Detect which cell encompasses the target text, then output its (x, y) center coordinate. 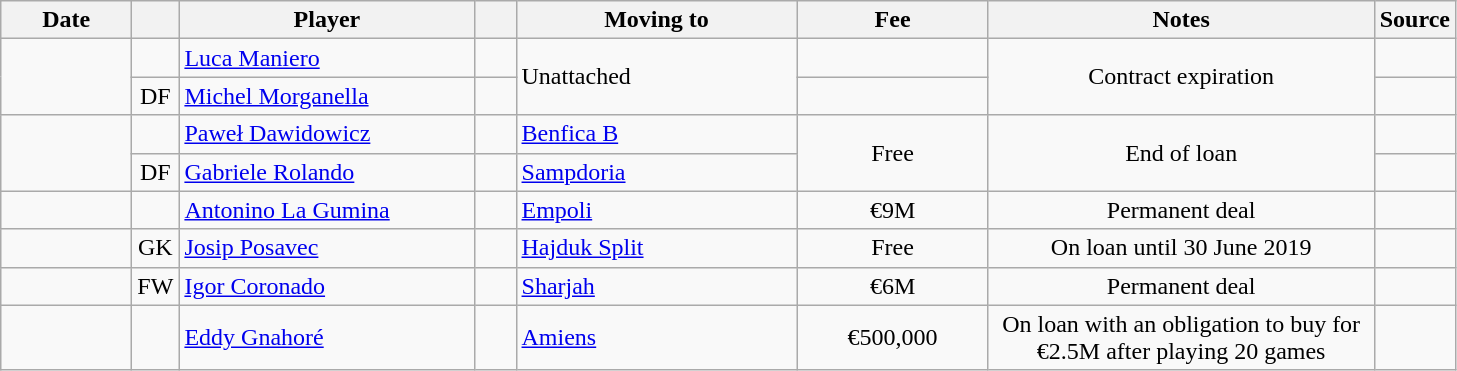
Luca Maniero (327, 58)
Player (327, 20)
Hajduk Split (656, 248)
Amiens (656, 338)
Moving to (656, 20)
On loan with an obligation to buy for €2.5M after playing 20 games (1181, 338)
Empoli (656, 210)
Contract expiration (1181, 77)
Source (1414, 20)
End of loan (1181, 153)
Date (66, 20)
Eddy Gnahoré (327, 338)
€500,000 (892, 338)
Josip Posavec (327, 248)
Paweł Dawidowicz (327, 134)
On loan until 30 June 2019 (1181, 248)
Gabriele Rolando (327, 172)
Notes (1181, 20)
Sampdoria (656, 172)
Igor Coronado (327, 286)
Benfica B (656, 134)
FW (156, 286)
€9M (892, 210)
Unattached (656, 77)
Michel Morganella (327, 96)
Antonino La Gumina (327, 210)
GK (156, 248)
Sharjah (656, 286)
€6M (892, 286)
Fee (892, 20)
